Output the (X, Y) coordinate of the center of the cell containing the given text.  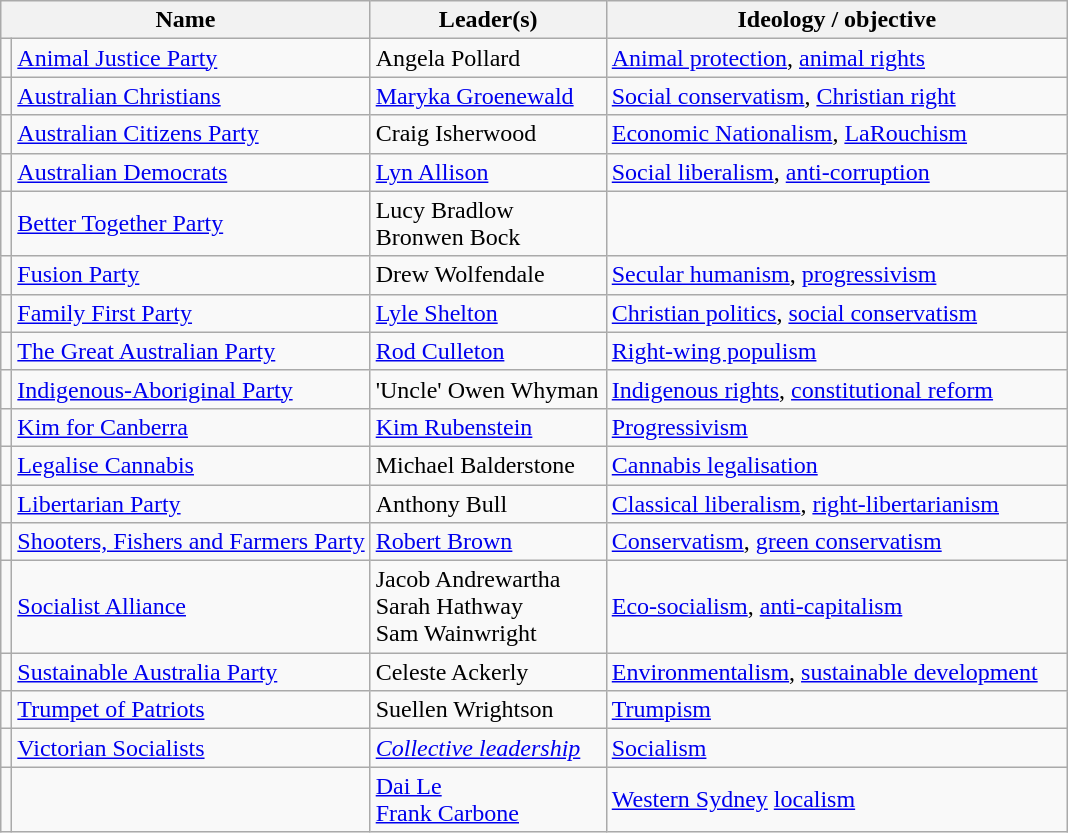
Eco-socialism, anti-capitalism (836, 607)
Indigenous rights, constitutional reform (836, 389)
Collective leadership (488, 748)
Dai LeFrank Carbone (488, 800)
Kim Rubenstein (488, 427)
Shooters, Fishers and Farmers Party (191, 542)
Drew Wolfendale (488, 275)
Australian Democrats (191, 172)
Socialist Alliance (191, 607)
Fusion Party (191, 275)
Progressivism (836, 427)
Classical liberalism, right-libertarianism (836, 503)
Social liberalism, anti-corruption (836, 172)
Animal Justice Party (191, 58)
Michael Balderstone (488, 465)
Lyle Shelton (488, 313)
Cannabis legalisation (836, 465)
Economic Nationalism, LaRouchism (836, 134)
Socialism (836, 748)
Maryka Groenewald (488, 96)
Environmentalism, sustainable development (836, 672)
'Uncle' Owen Whyman (488, 389)
Robert Brown (488, 542)
Kim for Canberra (191, 427)
Victorian Socialists (191, 748)
The Great Australian Party (191, 351)
Craig Isherwood (488, 134)
Jacob AndrewarthaSarah HathwaySam Wainwright (488, 607)
Lucy BradlowBronwen Bock (488, 224)
Indigenous-Aboriginal Party (191, 389)
Suellen Wrightson (488, 710)
Conservatism, green conservatism (836, 542)
Sustainable Australia Party (191, 672)
Australian Christians (191, 96)
Trumpet of Patriots (191, 710)
Lyn Allison (488, 172)
Animal protection, animal rights (836, 58)
Angela Pollard (488, 58)
Anthony Bull (488, 503)
Social conservatism, Christian right (836, 96)
Celeste Ackerly (488, 672)
Libertarian Party (191, 503)
Ideology / objective (836, 20)
Australian Citizens Party (191, 134)
Legalise Cannabis (191, 465)
Christian politics, social conservatism (836, 313)
Family First Party (191, 313)
Secular humanism, progressivism (836, 275)
Name (186, 20)
Trumpism (836, 710)
Western Sydney localism (836, 800)
Leader(s) (488, 20)
Rod Culleton (488, 351)
Better Together Party (191, 224)
Right-wing populism (836, 351)
